Return (x, y) of the center of cell containing provided text 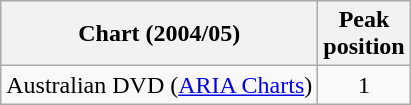
Chart (2004/05) (160, 34)
Peakposition (364, 34)
1 (364, 85)
Australian DVD (ARIA Charts) (160, 85)
